Return the [X, Y] coordinate for the center point of the cell that contains the specified text.  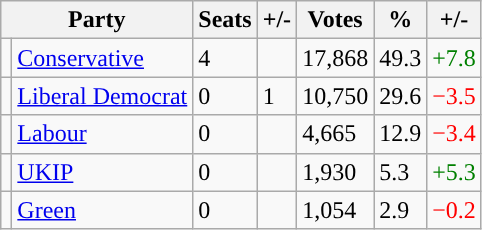
Labour [102, 134]
1 [276, 96]
2.9 [400, 210]
10,750 [336, 96]
5.3 [400, 172]
−3.4 [454, 134]
17,868 [336, 58]
UKIP [102, 172]
+5.3 [454, 172]
−3.5 [454, 96]
Seats [225, 20]
1,054 [336, 210]
12.9 [400, 134]
−0.2 [454, 210]
Votes [336, 20]
Green [102, 210]
49.3 [400, 58]
1,930 [336, 172]
Party [97, 20]
29.6 [400, 96]
Conservative [102, 58]
4,665 [336, 134]
Liberal Democrat [102, 96]
+7.8 [454, 58]
% [400, 20]
4 [225, 58]
